Capture the cell that displays the provided text and extract its (X, Y) central coordinate. 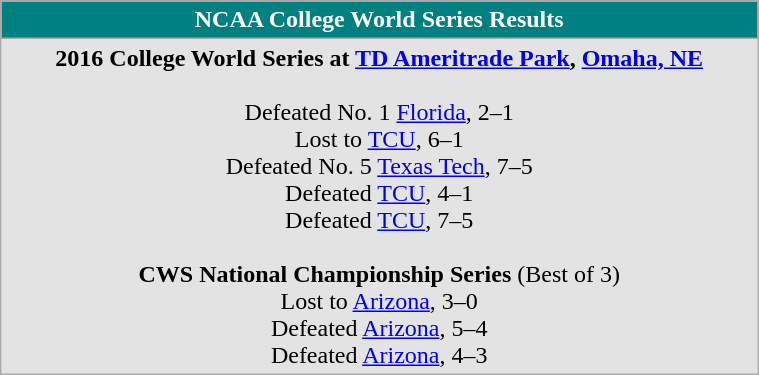
NCAA College World Series Results (380, 20)
